Capture the cell that displays the provided text and extract its (X, Y) central coordinate. 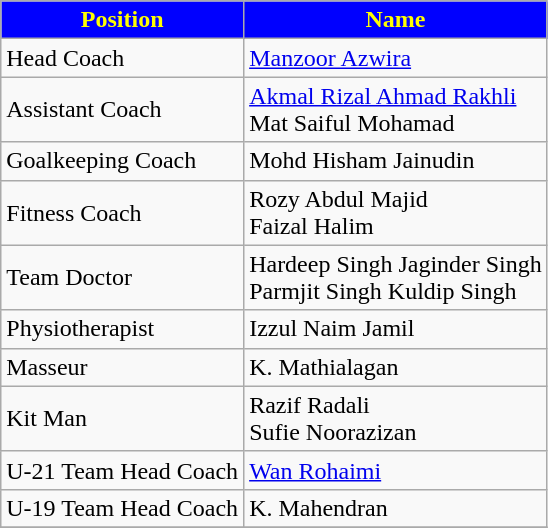
Mohd Hisham Jainudin (396, 161)
Razif Radali Sufie Noorazizan (396, 418)
Akmal Rizal Ahmad Rakhli Mat Saiful Mohamad (396, 110)
Position (122, 20)
Fitness Coach (122, 212)
U-21 Team Head Coach (122, 470)
Izzul Naim Jamil (396, 329)
Team Doctor (122, 278)
Name (396, 20)
Manzoor Azwira (396, 58)
Head Coach (122, 58)
Wan Rohaimi (396, 470)
Masseur (122, 367)
Rozy Abdul Majid Faizal Halim (396, 212)
Kit Man (122, 418)
Physiotherapist (122, 329)
U-19 Team Head Coach (122, 508)
Hardeep Singh Jaginder Singh Parmjit Singh Kuldip Singh (396, 278)
Goalkeeping Coach (122, 161)
Assistant Coach (122, 110)
K. Mathialagan (396, 367)
K. Mahendran (396, 508)
